Find where the given text appears and provide that cell's center as [x, y] coordinate. 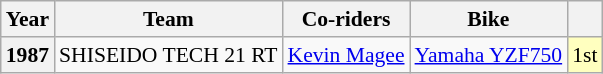
Co-riders [346, 19]
Year [28, 19]
Bike [489, 19]
Yamaha YZF750 [489, 55]
Kevin Magee [346, 55]
SHISEIDO TECH 21 RT [168, 55]
1st [584, 55]
1987 [28, 55]
Team [168, 19]
